Locate the cell with the specified text and output its (x, y) center coordinate. 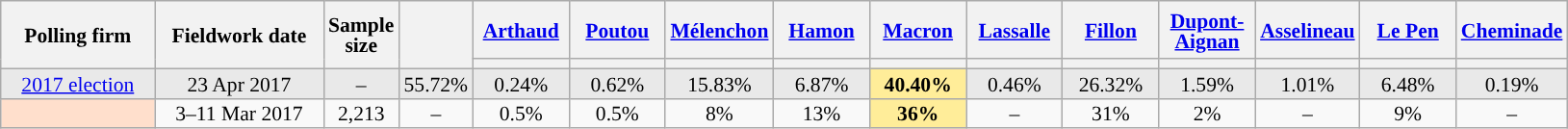
1.01% (1307, 83)
3–11 Mar 2017 (239, 114)
2017 election (78, 83)
8% (719, 114)
55.72% (435, 83)
Hamon (821, 30)
36% (918, 114)
6.48% (1408, 83)
Mélenchon (719, 30)
Asselineau (1307, 30)
1.59% (1207, 83)
2,213 (361, 114)
Lassalle (1015, 30)
Fillon (1111, 30)
Cheminade (1512, 30)
31% (1111, 114)
13% (821, 114)
0.46% (1015, 83)
9% (1408, 114)
Poutou (617, 30)
Macron (918, 30)
Arthaud (521, 30)
Polling firm (78, 35)
Samplesize (361, 35)
Dupont-Aignan (1207, 30)
6.87% (821, 83)
0.24% (521, 83)
2% (1207, 114)
15.83% (719, 83)
Le Pen (1408, 30)
40.40% (918, 83)
Fieldwork date (239, 35)
0.19% (1512, 83)
0.62% (617, 83)
23 Apr 2017 (239, 83)
26.32% (1111, 83)
